Output the (x, y) coordinate of the center of the cell containing the given text.  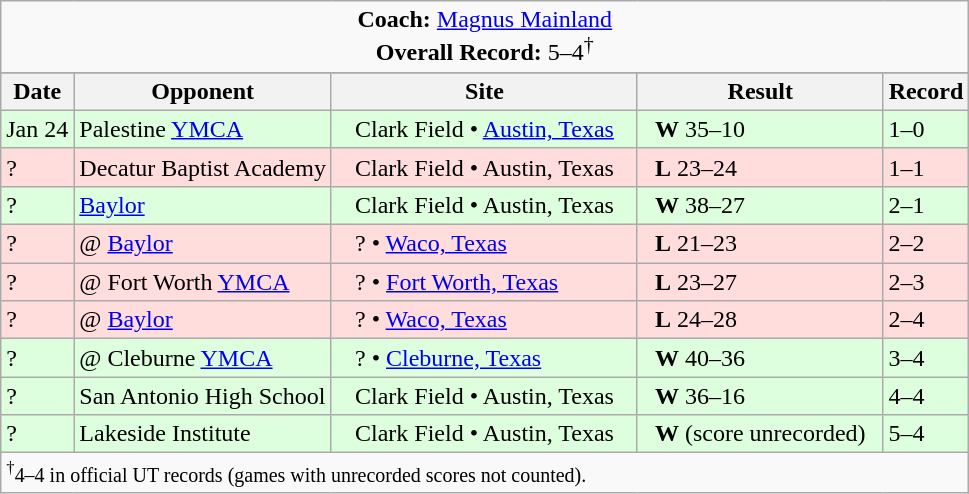
Baylor (203, 205)
Coach: Magnus MainlandOverall Record: 5–4† (485, 37)
2–4 (926, 320)
2–1 (926, 205)
Site (484, 91)
W 35–10 (760, 129)
W 36–16 (760, 396)
? • Fort Worth, Texas (484, 282)
? • Cleburne, Texas (484, 358)
Palestine YMCA (203, 129)
L 23–27 (760, 282)
Jan 24 (38, 129)
1–0 (926, 129)
San Antonio High School (203, 396)
Date (38, 91)
L 21–23 (760, 244)
L 24–28 (760, 320)
W 40–36 (760, 358)
Result (760, 91)
2–2 (926, 244)
L 23–24 (760, 167)
†4–4 in official UT records (games with unrecorded scores not counted). (485, 473)
Record (926, 91)
5–4 (926, 434)
1–1 (926, 167)
Opponent (203, 91)
Decatur Baptist Academy (203, 167)
Lakeside Institute (203, 434)
@ Cleburne YMCA (203, 358)
2–3 (926, 282)
W (score unrecorded) (760, 434)
W 38–27 (760, 205)
3–4 (926, 358)
4–4 (926, 396)
@ Fort Worth YMCA (203, 282)
